Pinpoint the cell where the given text exists, returning its [X, Y] midpoint coordinate. 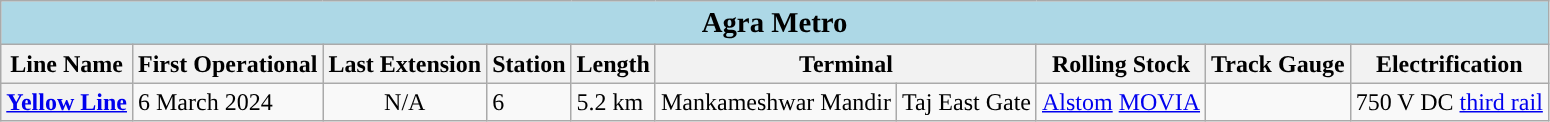
Track Gauge [1278, 64]
Rolling Stock [1120, 64]
First Operational [227, 64]
Station [529, 64]
Line Name [67, 64]
6 [529, 102]
Length [613, 64]
Terminal [846, 64]
5.2 km [613, 102]
750 V DC third rail [1449, 102]
Mankameshwar Mandir [776, 102]
N/A [405, 102]
Alstom MOVIA [1120, 102]
Last Extension [405, 64]
6 March 2024 [227, 102]
Agra Metro [775, 23]
Electrification [1449, 64]
Taj East Gate [966, 102]
Yellow Line [67, 102]
